Pinpoint the cell where the given text exists, returning its (X, Y) midpoint coordinate. 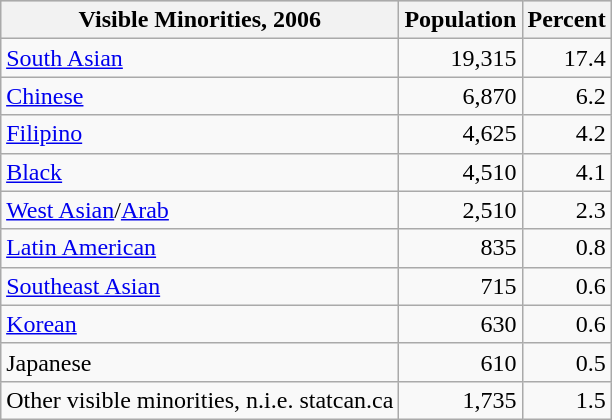
Percent (566, 20)
Black (200, 172)
Latin American (200, 248)
Filipino (200, 134)
1.5 (566, 400)
610 (460, 362)
835 (460, 248)
630 (460, 324)
19,315 (460, 58)
4,625 (460, 134)
0.5 (566, 362)
Japanese (200, 362)
1,735 (460, 400)
Other visible minorities, n.i.e. statcan.ca (200, 400)
6,870 (460, 96)
17.4 (566, 58)
715 (460, 286)
Chinese (200, 96)
6.2 (566, 96)
South Asian (200, 58)
Visible Minorities, 2006 (200, 20)
2.3 (566, 210)
4.2 (566, 134)
Korean (200, 324)
Population (460, 20)
West Asian/Arab (200, 210)
0.8 (566, 248)
4,510 (460, 172)
4.1 (566, 172)
Southeast Asian (200, 286)
2,510 (460, 210)
